Output the [X, Y] coordinate of the center of the cell containing the given text.  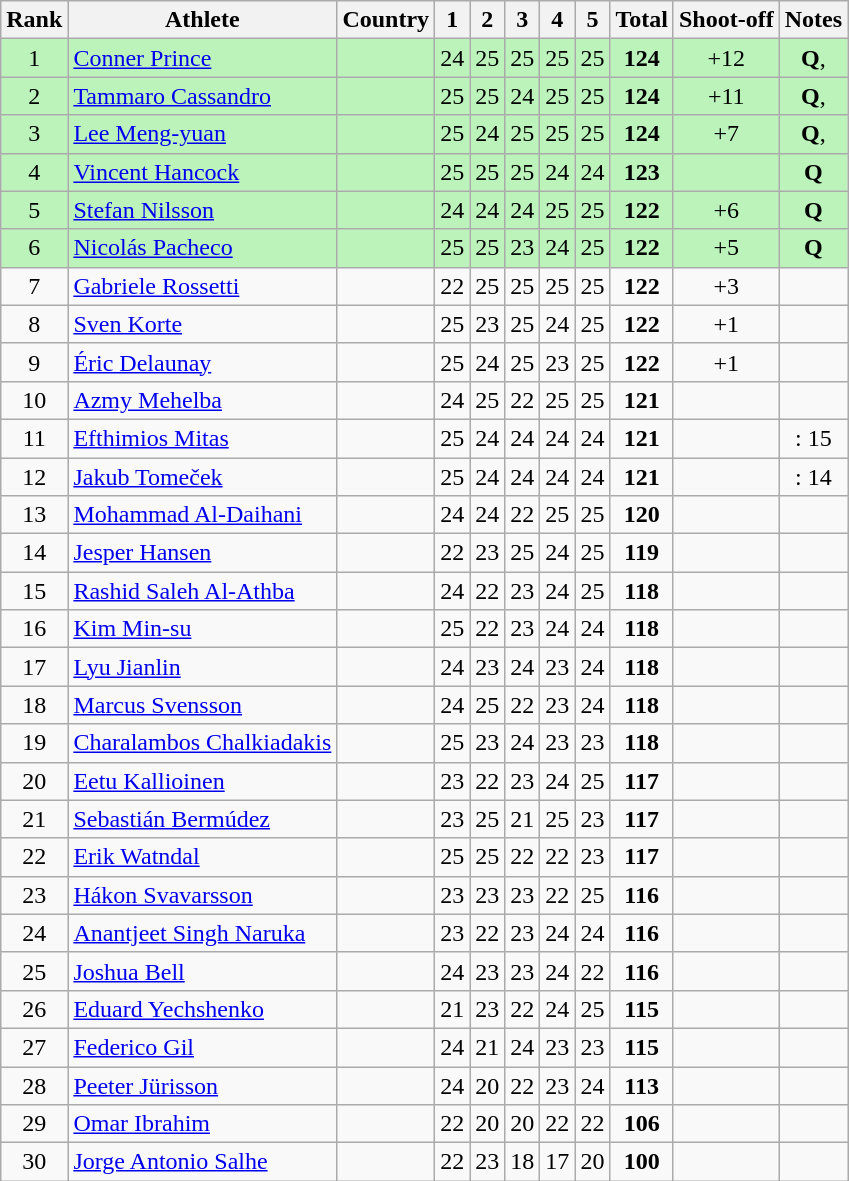
Anantjeet Singh Naruka [202, 933]
100 [642, 1162]
14 [34, 553]
Eetu Kallioinen [202, 781]
28 [34, 1085]
106 [642, 1124]
Eduard Yechshenko [202, 1009]
: 14 [813, 477]
Jesper Hansen [202, 553]
10 [34, 400]
Total [642, 20]
Athlete [202, 20]
Rank [34, 20]
113 [642, 1085]
120 [642, 515]
Kim Min-su [202, 629]
Éric Delaunay [202, 362]
Marcus Svensson [202, 705]
Omar Ibrahim [202, 1124]
+7 [726, 134]
15 [34, 591]
Azmy Mehelba [202, 400]
Stefan Nilsson [202, 210]
12 [34, 477]
Joshua Bell [202, 971]
Notes [813, 20]
+11 [726, 96]
Sven Korte [202, 324]
8 [34, 324]
Tammaro Cassandro [202, 96]
123 [642, 172]
Jorge Antonio Salhe [202, 1162]
Sebastián Bermúdez [202, 819]
Charalambos Chalkiadakis [202, 743]
: 15 [813, 438]
Gabriele Rossetti [202, 286]
Lyu Jianlin [202, 667]
Hákon Svavarsson [202, 895]
Rashid Saleh Al-Athba [202, 591]
Jakub Tomeček [202, 477]
+3 [726, 286]
Mohammad Al-Daihani [202, 515]
119 [642, 553]
9 [34, 362]
6 [34, 248]
7 [34, 286]
16 [34, 629]
+6 [726, 210]
Country [386, 20]
+5 [726, 248]
13 [34, 515]
Vincent Hancock [202, 172]
19 [34, 743]
27 [34, 1047]
Erik Watndal [202, 857]
Federico Gil [202, 1047]
Nicolás Pacheco [202, 248]
30 [34, 1162]
Efthimios Mitas [202, 438]
26 [34, 1009]
Lee Meng-yuan [202, 134]
Peeter Jürisson [202, 1085]
11 [34, 438]
Conner Prince [202, 58]
+12 [726, 58]
Shoot-off [726, 20]
29 [34, 1124]
